From the cell containing the given text, extract its center point as (X, Y) coordinate. 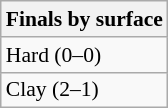
Hard (0–0) (84, 55)
Clay (2–1) (84, 90)
Finals by surface (84, 19)
